Extract the (X, Y) coordinate from the center of the cell holding the provided text.  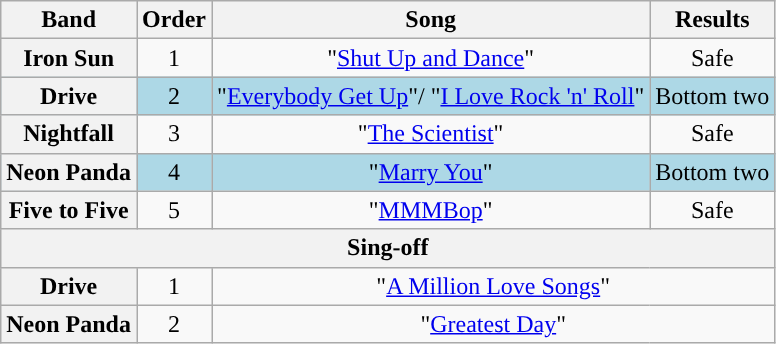
Results (712, 20)
"Greatest Day" (494, 324)
Order (174, 20)
"MMMBop" (431, 210)
Five to Five (69, 210)
Song (431, 20)
"Marry You" (431, 172)
"Shut Up and Dance" (431, 58)
"The Scientist" (431, 134)
Iron Sun (69, 58)
4 (174, 172)
Sing-off (388, 248)
"A Million Love Songs" (494, 286)
"Everybody Get Up"/ "I Love Rock 'n' Roll" (431, 96)
Band (69, 20)
3 (174, 134)
Nightfall (69, 134)
5 (174, 210)
